Find where the given text appears and provide that cell's center as [X, Y] coordinate. 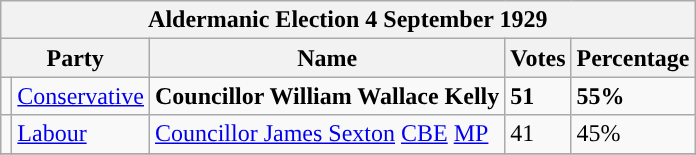
Councillor William Wallace Kelly [328, 96]
51 [538, 96]
Votes [538, 58]
41 [538, 134]
Conservative [81, 96]
Labour [81, 134]
Party [76, 58]
Councillor James Sexton CBE MP [328, 134]
Name [328, 58]
45% [633, 134]
Aldermanic Election 4 September 1929 [348, 20]
Percentage [633, 58]
55% [633, 96]
